Detect which cell encompasses the target text, then output its [x, y] center coordinate. 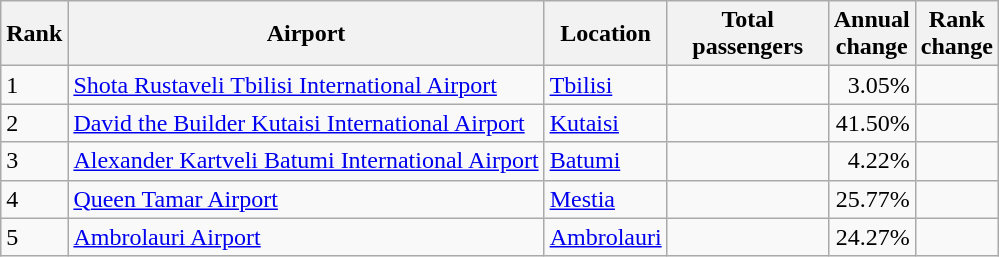
Shota Rustaveli Tbilisi International Airport [306, 85]
1 [34, 85]
Annualchange [872, 34]
Queen Tamar Airport [306, 199]
4.22% [872, 161]
Ambrolauri Airport [306, 237]
David the Builder Kutaisi International Airport [306, 123]
Rankchange [956, 34]
Rank [34, 34]
Airport [306, 34]
25.77% [872, 199]
Totalpassengers [748, 34]
Batumi [606, 161]
41.50% [872, 123]
5 [34, 237]
3 [34, 161]
4 [34, 199]
24.27% [872, 237]
Alexander Kartveli Batumi International Airport [306, 161]
Kutaisi [606, 123]
Ambrolauri [606, 237]
Mestia [606, 199]
3.05% [872, 85]
Location [606, 34]
2 [34, 123]
Tbilisi [606, 85]
